Search for the cell housing the specified text and yield its [X, Y] center coordinate. 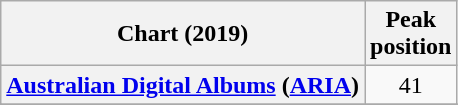
41 [411, 85]
Chart (2019) [183, 34]
Peakposition [411, 34]
Australian Digital Albums (ARIA) [183, 85]
